Find where the given text appears and provide that cell's center as (X, Y) coordinate. 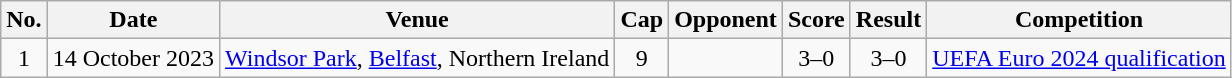
Result (888, 20)
Cap (642, 20)
Competition (1080, 20)
Date (133, 20)
Score (816, 20)
9 (642, 58)
1 (24, 58)
Opponent (726, 20)
UEFA Euro 2024 qualification (1080, 58)
Windsor Park, Belfast, Northern Ireland (418, 58)
No. (24, 20)
Venue (418, 20)
14 October 2023 (133, 58)
